Capture the cell that displays the provided text and extract its (X, Y) central coordinate. 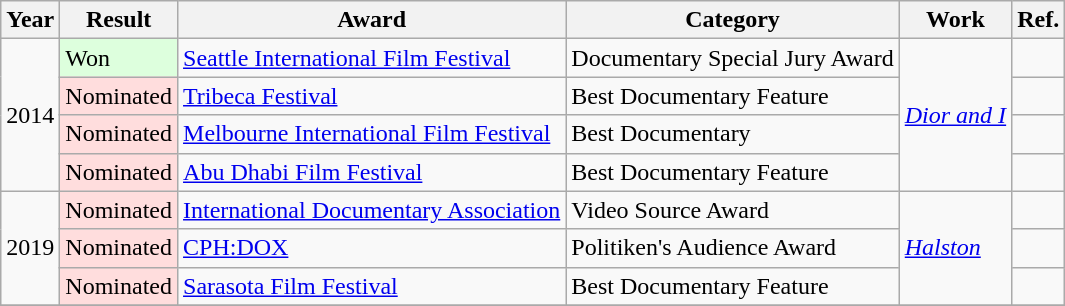
Ref. (1038, 20)
Halston (955, 248)
2019 (30, 248)
Won (119, 58)
Politiken's Audience Award (732, 248)
Work (955, 20)
Year (30, 20)
Category (732, 20)
Result (119, 20)
International Documentary Association (372, 210)
Sarasota Film Festival (372, 286)
2014 (30, 115)
Award (372, 20)
CPH:DOX (372, 248)
Seattle International Film Festival (372, 58)
Best Documentary (732, 134)
Dior and I (955, 115)
Tribeca Festival (372, 96)
Video Source Award (732, 210)
Melbourne International Film Festival (372, 134)
Abu Dhabi Film Festival (372, 172)
Documentary Special Jury Award (732, 58)
